For the text-containing cell, return its midpoint in (X, Y) coordinate format. 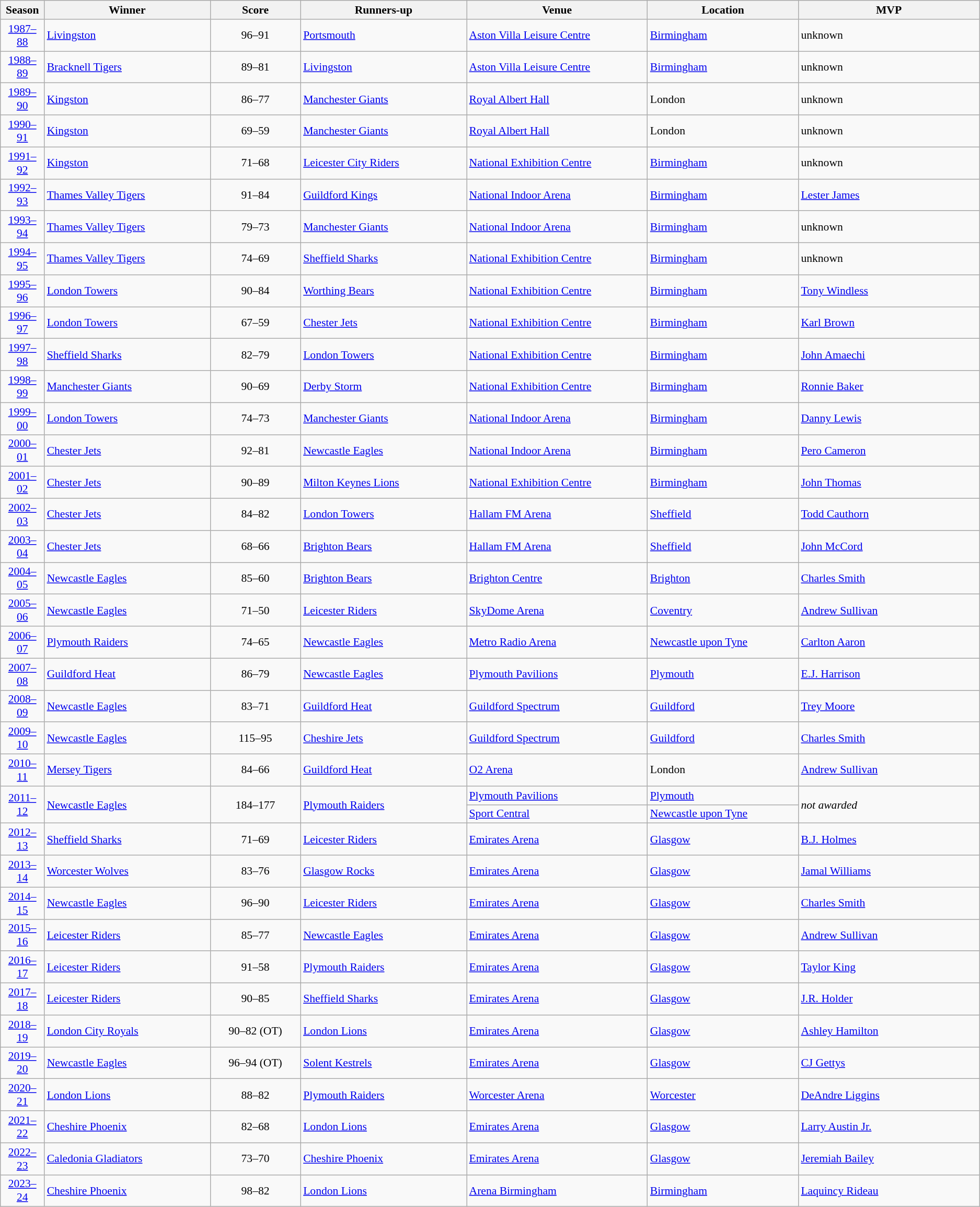
89–81 (255, 67)
96–90 (255, 903)
John Thomas (889, 483)
Larry Austin Jr. (889, 1127)
1989–90 (22, 99)
London City Royals (128, 1031)
2003–04 (22, 547)
1997–98 (22, 354)
Metro Radio Arena (557, 642)
1996–97 (22, 323)
J.R. Holder (889, 999)
Jamal Williams (889, 871)
1987–88 (22, 36)
Worcester (723, 1095)
86–79 (255, 674)
1993–94 (22, 227)
91–84 (255, 194)
Worcester Wolves (128, 871)
2022–23 (22, 1158)
Laquincy Rideau (889, 1191)
Lester James (889, 194)
Worcester Arena (557, 1095)
1994–95 (22, 259)
Trey Moore (889, 706)
90–85 (255, 999)
Brighton (723, 578)
Cheshire Jets (384, 738)
2017–18 (22, 999)
85–77 (255, 935)
79–73 (255, 227)
85–60 (255, 578)
Venue (557, 10)
2019–20 (22, 1063)
1991–92 (22, 163)
2023–24 (22, 1191)
84–66 (255, 771)
1992–93 (22, 194)
73–70 (255, 1158)
Worthing Bears (384, 291)
Todd Cauthorn (889, 514)
Guildford Kings (384, 194)
2000–01 (22, 451)
Tony Windless (889, 291)
O2 Arena (557, 771)
Milton Keynes Lions (384, 483)
Winner (128, 10)
84–82 (255, 514)
Location (723, 10)
Bracknell Tigers (128, 67)
2007–08 (22, 674)
2021–22 (22, 1127)
2015–16 (22, 935)
86–77 (255, 99)
2005–06 (22, 611)
John Amaechi (889, 354)
Ronnie Baker (889, 387)
2010–11 (22, 771)
1999–00 (22, 418)
68–66 (255, 547)
1988–89 (22, 67)
Season (22, 10)
2002–03 (22, 514)
Mersey Tigers (128, 771)
74–69 (255, 259)
CJ Gettys (889, 1063)
2018–19 (22, 1031)
74–65 (255, 642)
MVP (889, 10)
2006–07 (22, 642)
83–71 (255, 706)
2012–13 (22, 840)
2001–02 (22, 483)
69–59 (255, 131)
John McCord (889, 547)
74–73 (255, 418)
98–82 (255, 1191)
2004–05 (22, 578)
96–91 (255, 36)
Solent Kestrels (384, 1063)
88–82 (255, 1095)
2013–14 (22, 871)
71–68 (255, 163)
Sport Central (557, 814)
83–76 (255, 871)
Danny Lewis (889, 418)
1990–91 (22, 131)
Coventry (723, 611)
not awarded (889, 805)
184–177 (255, 805)
DeAndre Liggins (889, 1095)
90–89 (255, 483)
90–84 (255, 291)
82–79 (255, 354)
SkyDome Arena (557, 611)
Score (255, 10)
90–82 (OT) (255, 1031)
Arena Birmingham (557, 1191)
91–58 (255, 967)
90–69 (255, 387)
2020–21 (22, 1095)
Leicester City Riders (384, 163)
92–81 (255, 451)
Jeremiah Bailey (889, 1158)
96–94 (OT) (255, 1063)
Brighton Centre (557, 578)
Portsmouth (384, 36)
Carlton Aaron (889, 642)
82–68 (255, 1127)
Karl Brown (889, 323)
71–50 (255, 611)
1995–96 (22, 291)
2009–10 (22, 738)
Pero Cameron (889, 451)
B.J. Holmes (889, 840)
Caledonia Gladiators (128, 1158)
2014–15 (22, 903)
Glasgow Rocks (384, 871)
2008–09 (22, 706)
Runners-up (384, 10)
2011–12 (22, 805)
115–95 (255, 738)
2016–17 (22, 967)
67–59 (255, 323)
1998–99 (22, 387)
Taylor King (889, 967)
71–69 (255, 840)
E.J. Harrison (889, 674)
Ashley Hamilton (889, 1031)
Derby Storm (384, 387)
